Identify which cell holds the provided text, then report its (X, Y) central coordinate. 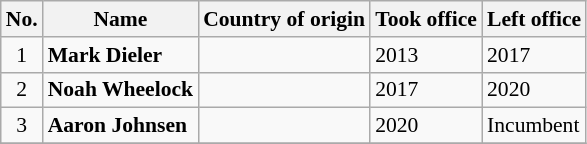
Country of origin (284, 19)
2013 (426, 55)
Took office (426, 19)
No. (22, 19)
Incumbent (534, 126)
2 (22, 90)
3 (22, 126)
1 (22, 55)
Noah Wheelock (120, 90)
Mark Dieler (120, 55)
Left office (534, 19)
Aaron Johnsen (120, 126)
Name (120, 19)
